Detect which cell encompasses the target text, then output its (x, y) center coordinate. 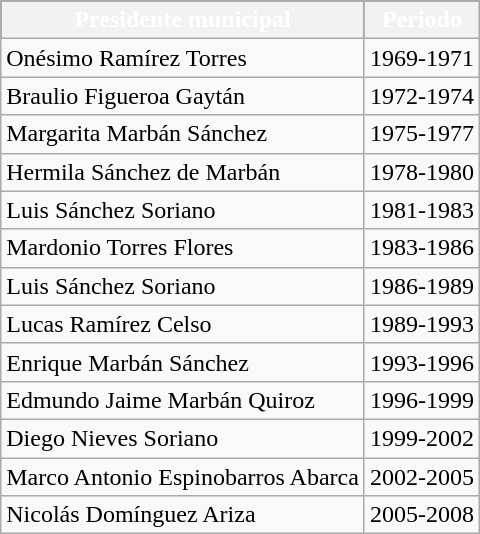
Mardonio Torres Flores (183, 248)
1969-1971 (422, 58)
1978-1980 (422, 172)
Edmundo Jaime Marbán Quiroz (183, 400)
1999-2002 (422, 438)
1986-1989 (422, 286)
Periodo (422, 20)
2002-2005 (422, 477)
1972-1974 (422, 96)
1983-1986 (422, 248)
1989-1993 (422, 324)
1996-1999 (422, 400)
Diego Nieves Soriano (183, 438)
Nicolás Domínguez Ariza (183, 515)
Enrique Marbán Sánchez (183, 362)
Marco Antonio Espinobarros Abarca (183, 477)
1993-1996 (422, 362)
Margarita Marbán Sánchez (183, 134)
1981-1983 (422, 210)
Hermila Sánchez de Marbán (183, 172)
Lucas Ramírez Celso (183, 324)
Braulio Figueroa Gaytán (183, 96)
1975-1977 (422, 134)
2005-2008 (422, 515)
Onésimo Ramírez Torres (183, 58)
Presidente municipal (183, 20)
